Provide the [x, y] coordinate of the cell's center where the given text is located.  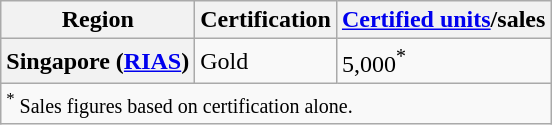
Gold [266, 62]
5,000* [443, 62]
Singapore (RIAS) [98, 62]
Region [98, 20]
Certification [266, 20]
Certified units/sales [443, 20]
* Sales figures based on certification alone. [276, 103]
